Capture the cell that displays the provided text and extract its [X, Y] central coordinate. 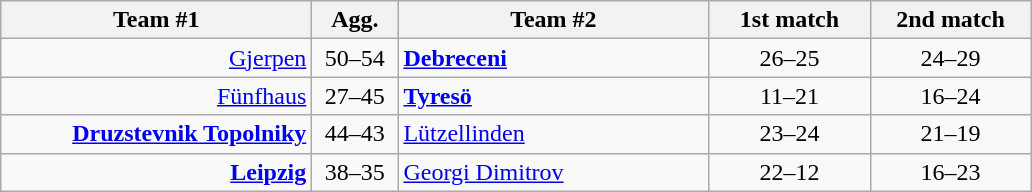
Debreceni [554, 58]
11–21 [790, 96]
38–35 [355, 172]
26–25 [790, 58]
Lützellinden [554, 134]
44–43 [355, 134]
Georgi Dimitrov [554, 172]
Tyresö [554, 96]
Agg. [355, 20]
22–12 [790, 172]
Team #2 [554, 20]
50–54 [355, 58]
23–24 [790, 134]
Druzstevnik Topolniky [156, 134]
16–23 [950, 172]
Fünfhaus [156, 96]
Leipzig [156, 172]
24–29 [950, 58]
21–19 [950, 134]
Gjerpen [156, 58]
1st match [790, 20]
Team #1 [156, 20]
27–45 [355, 96]
2nd match [950, 20]
16–24 [950, 96]
